Locate the cell with the specified text and output its [X, Y] center coordinate. 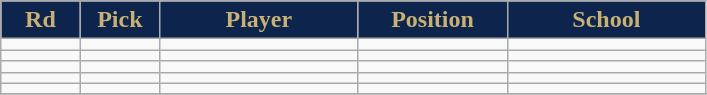
Player [260, 20]
Rd [40, 20]
Position [432, 20]
Pick [120, 20]
School [606, 20]
